Search for the cell housing the specified text and yield its (X, Y) center coordinate. 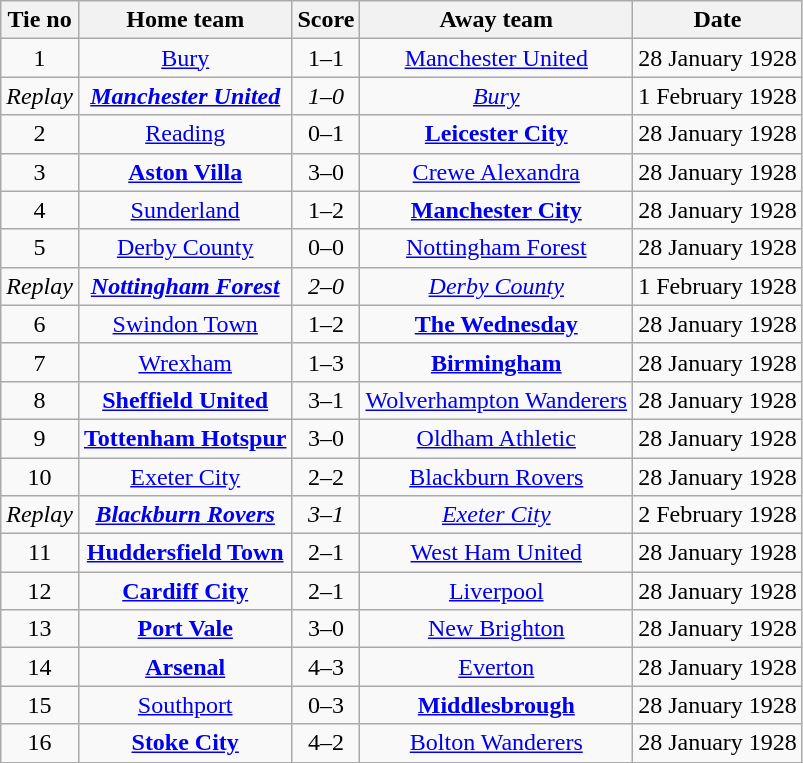
Liverpool (496, 591)
5 (40, 248)
4–2 (326, 743)
2 (40, 134)
10 (40, 477)
7 (40, 362)
15 (40, 705)
Everton (496, 667)
4–3 (326, 667)
Arsenal (185, 667)
1 (40, 58)
Cardiff City (185, 591)
Leicester City (496, 134)
Crewe Alexandra (496, 172)
11 (40, 553)
Oldham Athletic (496, 438)
Aston Villa (185, 172)
2–0 (326, 286)
1–1 (326, 58)
Away team (496, 20)
West Ham United (496, 553)
9 (40, 438)
8 (40, 400)
16 (40, 743)
Birmingham (496, 362)
2 February 1928 (718, 515)
Port Vale (185, 629)
Reading (185, 134)
1–3 (326, 362)
Stoke City (185, 743)
Score (326, 20)
0–0 (326, 248)
4 (40, 210)
0–3 (326, 705)
6 (40, 324)
2–2 (326, 477)
1–0 (326, 96)
Swindon Town (185, 324)
Tottenham Hotspur (185, 438)
Huddersfield Town (185, 553)
Wolverhampton Wanderers (496, 400)
0–1 (326, 134)
Middlesbrough (496, 705)
Date (718, 20)
The Wednesday (496, 324)
Tie no (40, 20)
14 (40, 667)
Wrexham (185, 362)
3 (40, 172)
Southport (185, 705)
Home team (185, 20)
12 (40, 591)
Sheffield United (185, 400)
Manchester City (496, 210)
Bolton Wanderers (496, 743)
Sunderland (185, 210)
New Brighton (496, 629)
13 (40, 629)
